From the cell containing the given text, extract its center point as (x, y) coordinate. 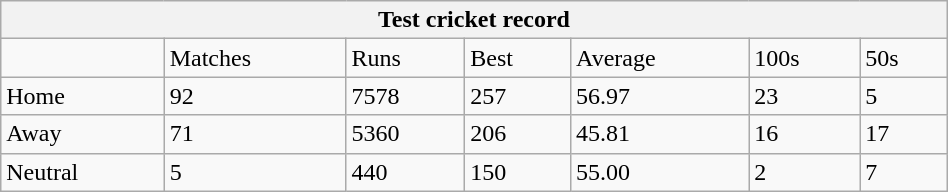
55.00 (660, 172)
Away (82, 134)
16 (804, 134)
45.81 (660, 134)
Average (660, 58)
Test cricket record (474, 20)
Neutral (82, 172)
7578 (406, 96)
Matches (255, 58)
2 (804, 172)
7 (904, 172)
17 (904, 134)
23 (804, 96)
206 (518, 134)
71 (255, 134)
Runs (406, 58)
257 (518, 96)
Home (82, 96)
5360 (406, 134)
440 (406, 172)
Best (518, 58)
50s (904, 58)
56.97 (660, 96)
92 (255, 96)
100s (804, 58)
150 (518, 172)
